Output the [X, Y] coordinate of the center of the cell containing the given text.  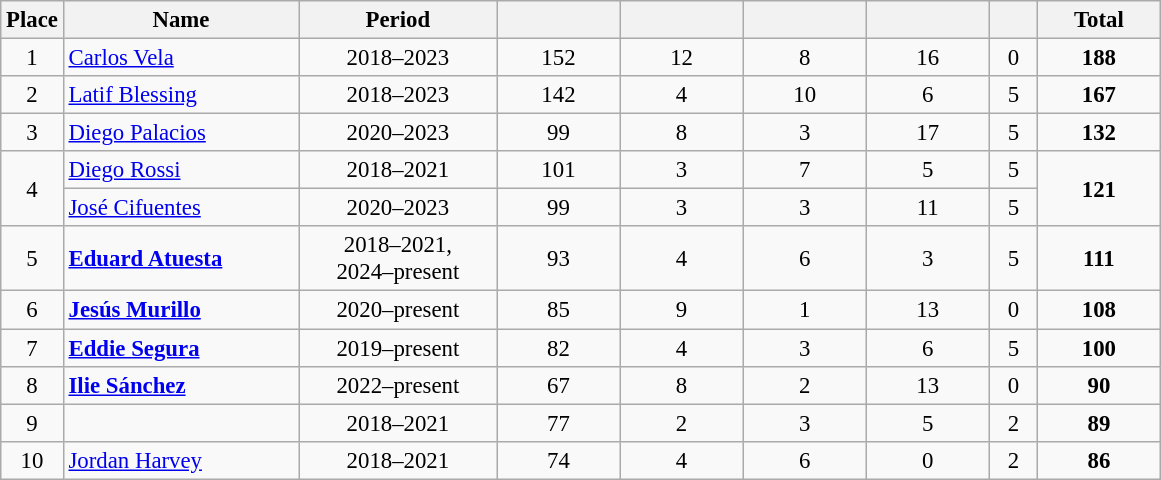
Place [32, 20]
142 [558, 95]
José Cifuentes [181, 208]
12 [682, 58]
82 [558, 348]
100 [1098, 348]
Jesús Murillo [181, 310]
2022–present [398, 385]
108 [1098, 310]
77 [558, 423]
11 [928, 208]
Eddie Segura [181, 348]
86 [1098, 460]
2020–present [398, 310]
Ilie Sánchez [181, 385]
111 [1098, 258]
89 [1098, 423]
74 [558, 460]
Diego Palacios [181, 133]
Total [1098, 20]
152 [558, 58]
2019–present [398, 348]
93 [558, 258]
85 [558, 310]
Carlos Vela [181, 58]
90 [1098, 385]
Jordan Harvey [181, 460]
132 [1098, 133]
101 [558, 170]
Diego Rossi [181, 170]
188 [1098, 58]
17 [928, 133]
67 [558, 385]
Name [181, 20]
Period [398, 20]
167 [1098, 95]
Eduard Atuesta [181, 258]
Latif Blessing [181, 95]
16 [928, 58]
2018–2021,2024–present [398, 258]
121 [1098, 188]
